Pinpoint the cell where the given text exists, returning its [X, Y] midpoint coordinate. 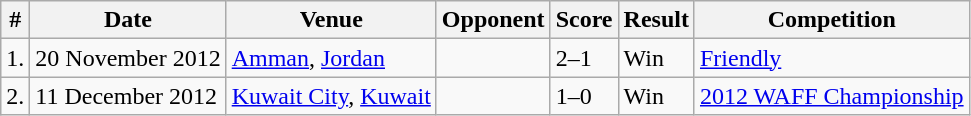
# [16, 20]
Opponent [493, 20]
Friendly [832, 58]
Score [584, 20]
2. [16, 96]
Competition [832, 20]
Date [128, 20]
1–0 [584, 96]
11 December 2012 [128, 96]
Result [656, 20]
Venue [331, 20]
Kuwait City, Kuwait [331, 96]
2012 WAFF Championship [832, 96]
20 November 2012 [128, 58]
2–1 [584, 58]
1. [16, 58]
Amman, Jordan [331, 58]
